Pinpoint the cell where the given text exists, returning its (x, y) midpoint coordinate. 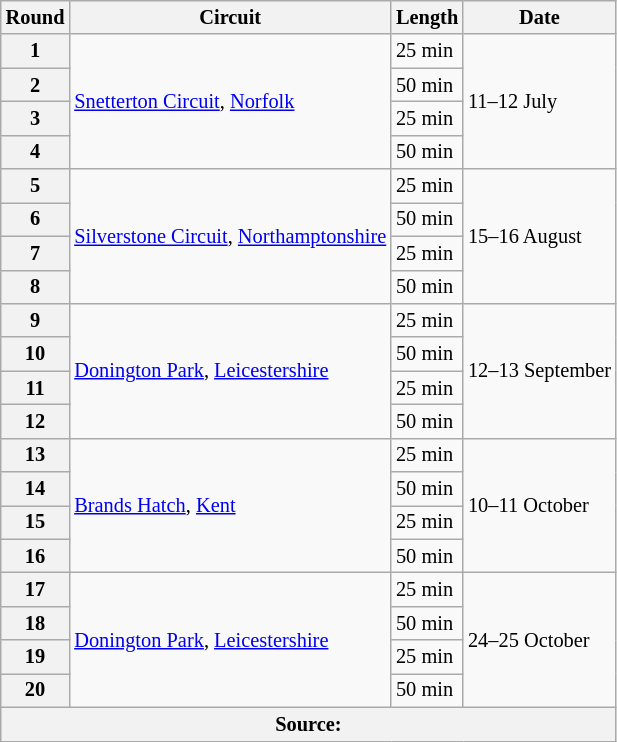
1 (36, 51)
4 (36, 152)
11 (36, 388)
2 (36, 85)
12–13 September (540, 370)
10 (36, 354)
10–11 October (540, 506)
Snetterton Circuit, Norfolk (230, 102)
19 (36, 657)
3 (36, 118)
18 (36, 623)
5 (36, 186)
24–25 October (540, 640)
Circuit (230, 17)
15–16 August (540, 236)
15 (36, 522)
20 (36, 690)
13 (36, 455)
6 (36, 219)
Date (540, 17)
17 (36, 589)
16 (36, 556)
Source: (308, 724)
12 (36, 421)
8 (36, 287)
Brands Hatch, Kent (230, 506)
11–12 July (540, 102)
9 (36, 320)
7 (36, 253)
Length (427, 17)
14 (36, 489)
Round (36, 17)
Silverstone Circuit, Northamptonshire (230, 236)
